For the text-containing cell, return its midpoint in (X, Y) coordinate format. 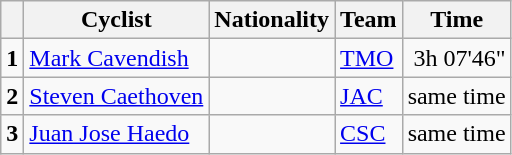
3 (12, 134)
Time (456, 20)
3h 07'46" (456, 58)
Mark Cavendish (116, 58)
Steven Caethoven (116, 96)
Nationality (272, 20)
TMO (369, 58)
Team (369, 20)
1 (12, 58)
Cyclist (116, 20)
Juan Jose Haedo (116, 134)
JAC (369, 96)
2 (12, 96)
CSC (369, 134)
